Provide the (x, y) coordinate of the cell's center where the given text is located.  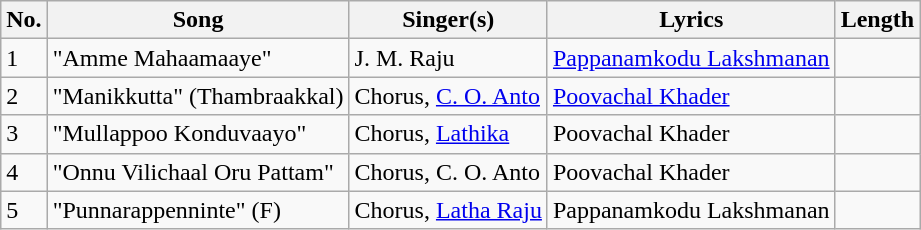
1 (24, 58)
2 (24, 96)
Song (198, 20)
No. (24, 20)
4 (24, 172)
J. M. Raju (448, 58)
Length (877, 20)
3 (24, 134)
"Amme Mahaamaaye" (198, 58)
"Punnarappenninte" (F) (198, 210)
"Manikkutta" (Thambraakkal) (198, 96)
Lyrics (691, 20)
Chorus, Lathika (448, 134)
"Mullappoo Konduvaayo" (198, 134)
Chorus, Latha Raju (448, 210)
"Onnu Vilichaal Oru Pattam" (198, 172)
5 (24, 210)
Singer(s) (448, 20)
